Detect which cell encompasses the target text, then output its [X, Y] center coordinate. 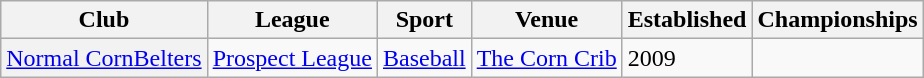
Sport [424, 20]
Venue [546, 20]
Normal CornBelters [104, 58]
Championships [838, 20]
The Corn Crib [546, 58]
League [292, 20]
Baseball [424, 58]
2009 [687, 58]
Prospect League [292, 58]
Established [687, 20]
Club [104, 20]
